Output the [X, Y] coordinate of the center of the cell containing the given text.  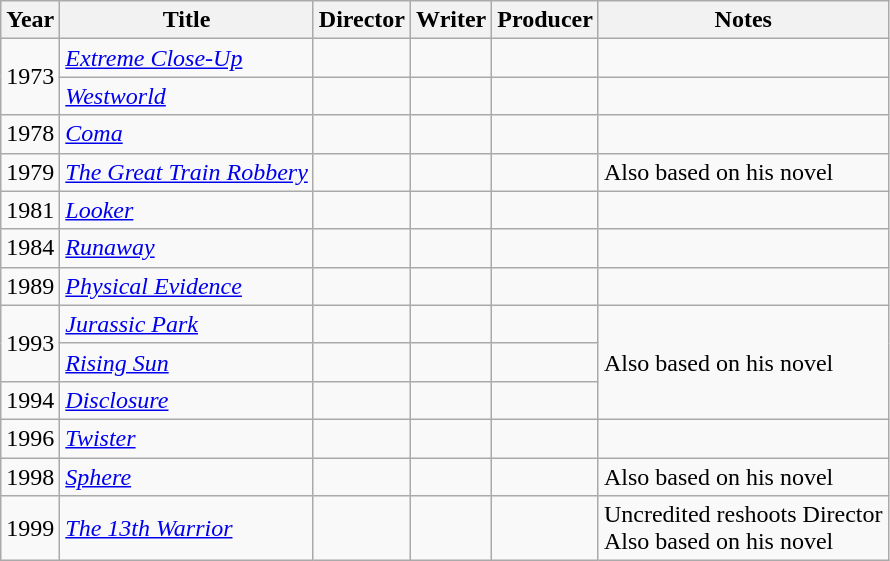
Writer [452, 20]
Disclosure [187, 400]
The 13th Warrior [187, 528]
Looker [187, 210]
1989 [30, 286]
Sphere [187, 477]
Westworld [187, 96]
1981 [30, 210]
1999 [30, 528]
Notes [743, 20]
1978 [30, 134]
1994 [30, 400]
Jurassic Park [187, 324]
Title [187, 20]
1979 [30, 172]
Physical Evidence [187, 286]
Runaway [187, 248]
Year [30, 20]
Director [362, 20]
1996 [30, 438]
Coma [187, 134]
Extreme Close-Up [187, 58]
1993 [30, 343]
Twister [187, 438]
The Great Train Robbery [187, 172]
1973 [30, 77]
1998 [30, 477]
Uncredited reshoots DirectorAlso based on his novel [743, 528]
Rising Sun [187, 362]
Producer [546, 20]
1984 [30, 248]
